Return the (X, Y) coordinate for the center point of the cell that contains the specified text.  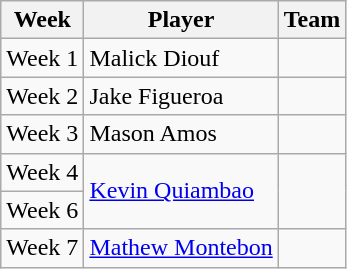
Week 6 (42, 210)
Mason Amos (181, 134)
Team (312, 20)
Week (42, 20)
Mathew Montebon (181, 248)
Week 4 (42, 172)
Malick Diouf (181, 58)
Week 1 (42, 58)
Jake Figueroa (181, 96)
Player (181, 20)
Kevin Quiambao (181, 191)
Week 2 (42, 96)
Week 7 (42, 248)
Week 3 (42, 134)
